Output the (X, Y) coordinate of the center of the cell containing the given text.  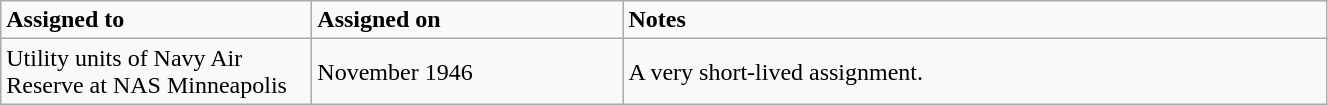
November 1946 (468, 72)
A very short-lived assignment. (975, 72)
Notes (975, 20)
Assigned to (156, 20)
Utility units of Navy Air Reserve at NAS Minneapolis (156, 72)
Assigned on (468, 20)
